Pinpoint the cell where the given text exists, returning its (x, y) midpoint coordinate. 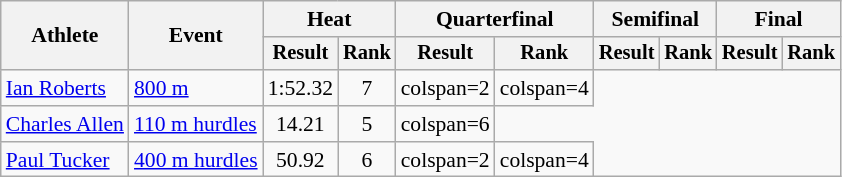
Quarterfinal (495, 19)
800 m (196, 88)
colspan=6 (446, 124)
14.21 (300, 124)
colspan=2 (446, 88)
Final (778, 19)
Charles Allen (65, 124)
Heat (330, 19)
Ian Roberts (65, 88)
110 m hurdles (196, 124)
colspan=4 (544, 88)
Athlete (65, 36)
Semifinal (656, 19)
Event (196, 36)
5 (367, 124)
1:52.32 (300, 88)
7 (367, 88)
